Find where the given text appears and provide that cell's center as (x, y) coordinate. 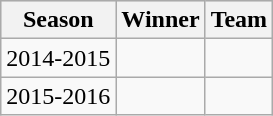
Winner (160, 20)
2015-2016 (58, 96)
Season (58, 20)
2014-2015 (58, 58)
Team (239, 20)
